Detect which cell encompasses the target text, then output its (x, y) center coordinate. 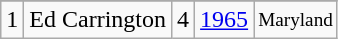
Ed Carrington (98, 20)
1 (12, 20)
Maryland (296, 20)
4 (184, 20)
1965 (224, 20)
